Provide the (X, Y) coordinate of the cell's center where the given text is located.  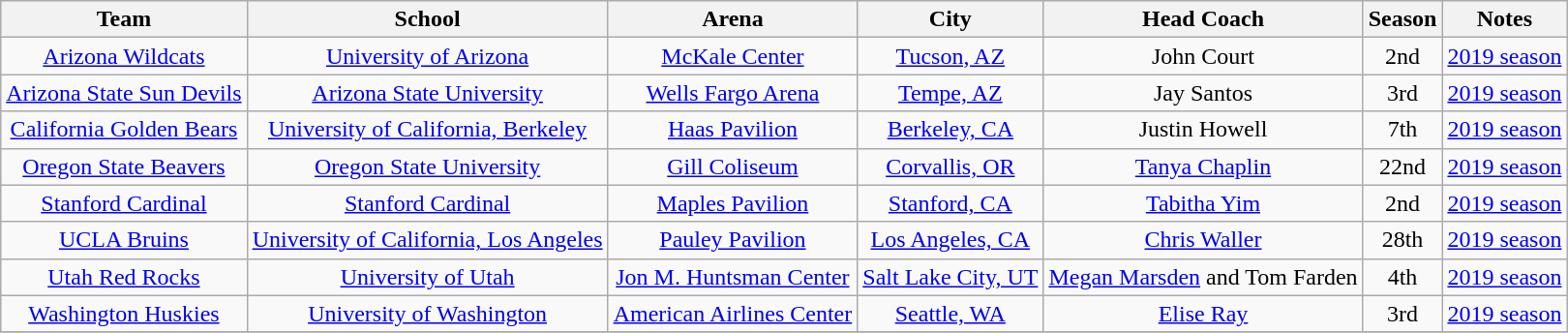
Haas Pavilion (733, 130)
Stanford, CA (950, 203)
Megan Marsden and Tom Farden (1203, 277)
Seattle, WA (950, 314)
McKale Center (733, 56)
28th (1402, 240)
Arizona State Sun Devils (124, 93)
School (428, 19)
Maples Pavilion (733, 203)
California Golden Bears (124, 130)
Tucson, AZ (950, 56)
City (950, 19)
7th (1402, 130)
Berkeley, CA (950, 130)
Jay Santos (1203, 93)
University of Washington (428, 314)
Tanya Chaplin (1203, 166)
Season (1402, 19)
Corvallis, OR (950, 166)
Arizona Wildcats (124, 56)
22nd (1402, 166)
Salt Lake City, UT (950, 277)
University of California, Berkeley (428, 130)
Oregon State Beavers (124, 166)
Head Coach (1203, 19)
Arena (733, 19)
Elise Ray (1203, 314)
University of Arizona (428, 56)
Washington Huskies (124, 314)
Tempe, AZ (950, 93)
Arizona State University (428, 93)
Gill Coliseum (733, 166)
American Airlines Center (733, 314)
Los Angeles, CA (950, 240)
Tabitha Yim (1203, 203)
Utah Red Rocks (124, 277)
Notes (1504, 19)
University of Utah (428, 277)
4th (1402, 277)
Wells Fargo Arena (733, 93)
Team (124, 19)
UCLA Bruins (124, 240)
Justin Howell (1203, 130)
Chris Waller (1203, 240)
John Court (1203, 56)
Pauley Pavilion (733, 240)
University of California, Los Angeles (428, 240)
Jon M. Huntsman Center (733, 277)
Oregon State University (428, 166)
